Locate the cell with the specified text and output its (x, y) center coordinate. 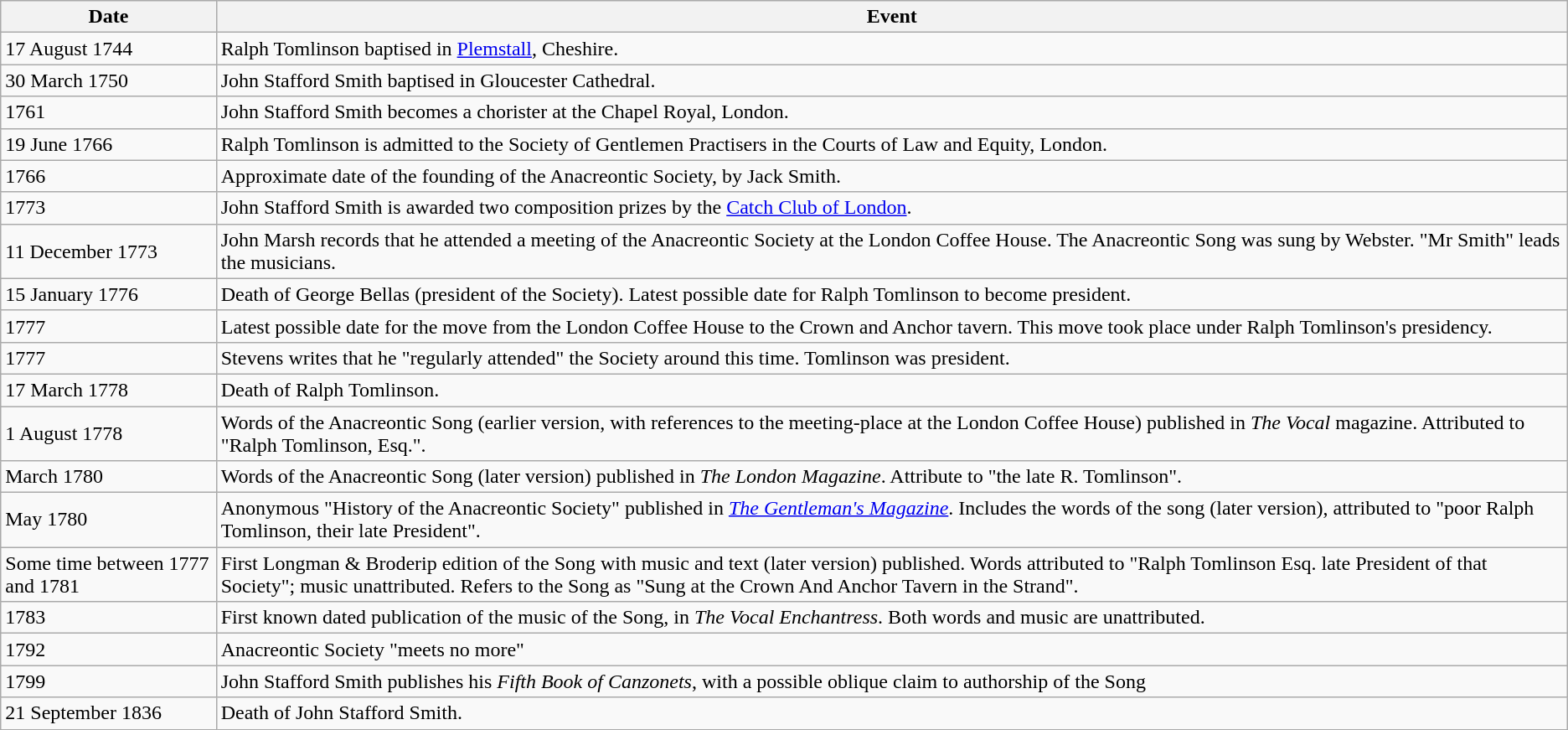
Ralph Tomlinson baptised in Plemstall, Cheshire. (891, 49)
1761 (109, 112)
1766 (109, 176)
Approximate date of the founding of the Anacreontic Society, by Jack Smith. (891, 176)
Death of George Bellas (president of the Society). Latest possible date for Ralph Tomlinson to become president. (891, 294)
11 December 1773 (109, 251)
Death of Ralph Tomlinson. (891, 390)
21 September 1836 (109, 713)
15 January 1776 (109, 294)
Words of the Anacreontic Song (later version) published in The London Magazine. Attribute to "the late R. Tomlinson". (891, 477)
19 June 1766 (109, 144)
17 March 1778 (109, 390)
Stevens writes that he "regularly attended" the Society around this time. Tomlinson was president. (891, 358)
1792 (109, 650)
John Stafford Smith becomes a chorister at the Chapel Royal, London. (891, 112)
17 August 1744 (109, 49)
Anacreontic Society "meets no more" (891, 650)
1 August 1778 (109, 432)
Event (891, 17)
First known dated publication of the music of the Song, in The Vocal Enchantress. Both words and music are unattributed. (891, 618)
30 March 1750 (109, 80)
Ralph Tomlinson is admitted to the Society of Gentlemen Practisers in the Courts of Law and Equity, London. (891, 144)
May 1780 (109, 520)
Date (109, 17)
Some time between 1777 and 1781 (109, 575)
John Stafford Smith is awarded two composition prizes by the Catch Club of London. (891, 208)
John Stafford Smith publishes his Fifth Book of Canzonets, with a possible oblique claim to authorship of the Song (891, 681)
March 1780 (109, 477)
1799 (109, 681)
Death of John Stafford Smith. (891, 713)
John Stafford Smith baptised in Gloucester Cathedral. (891, 80)
1773 (109, 208)
1783 (109, 618)
